Pinpoint the cell where the given text exists, returning its [x, y] midpoint coordinate. 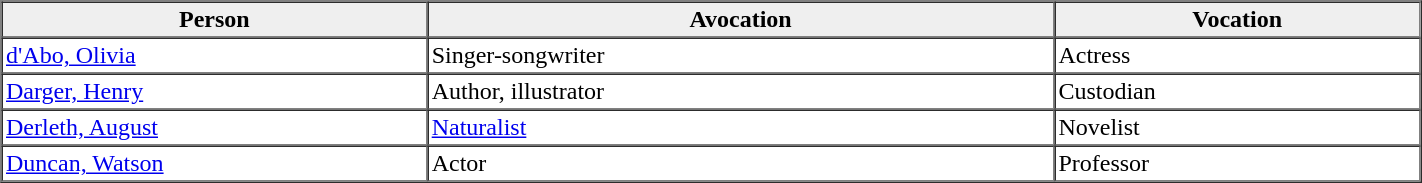
Actor [740, 164]
Derleth, August [215, 128]
Vocation [1238, 20]
Person [215, 20]
Avocation [740, 20]
Professor [1238, 164]
Singer-songwriter [740, 56]
Duncan, Watson [215, 164]
Naturalist [740, 128]
Novelist [1238, 128]
Author, illustrator [740, 92]
d'Abo, Olivia [215, 56]
Custodian [1238, 92]
Darger, Henry [215, 92]
Actress [1238, 56]
